Detect which cell encompasses the target text, then output its (X, Y) center coordinate. 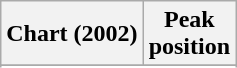
Peakposition (189, 34)
Chart (2002) (72, 34)
